Output the (X, Y) coordinate of the center of the cell containing the given text.  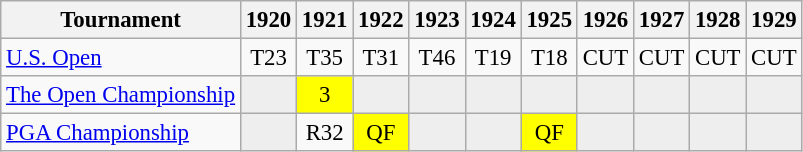
T31 (381, 58)
U.S. Open (121, 58)
1923 (437, 20)
1928 (718, 20)
T46 (437, 58)
Tournament (121, 20)
T23 (268, 58)
1924 (493, 20)
The Open Championship (121, 95)
3 (325, 95)
R32 (325, 133)
T18 (549, 58)
1921 (325, 20)
PGA Championship (121, 133)
1922 (381, 20)
1926 (605, 20)
T35 (325, 58)
1925 (549, 20)
1927 (661, 20)
1920 (268, 20)
T19 (493, 58)
1929 (774, 20)
